Find where the given text appears and provide that cell's center as [X, Y] coordinate. 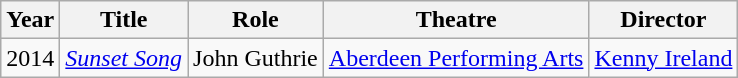
Sunset Song [124, 58]
Role [256, 20]
Theatre [456, 20]
Kenny Ireland [664, 58]
John Guthrie [256, 58]
Director [664, 20]
Title [124, 20]
2014 [30, 58]
Aberdeen Performing Arts [456, 58]
Year [30, 20]
